Detect which cell encompasses the target text, then output its (x, y) center coordinate. 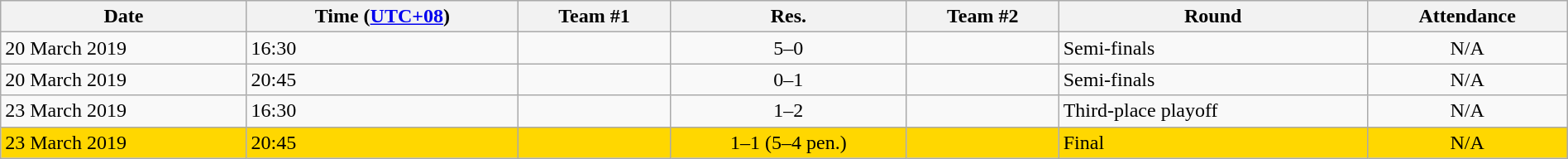
Final (1212, 142)
1–1 (5–4 pen.) (788, 142)
1–2 (788, 111)
Time (UTC+08) (382, 17)
Res. (788, 17)
Round (1212, 17)
Date (124, 17)
Third-place playoff (1212, 111)
0–1 (788, 79)
Team #2 (982, 17)
Attendance (1467, 17)
5–0 (788, 48)
Team #1 (595, 17)
